Provide the (x, y) coordinate of the cell's center where the given text is located.  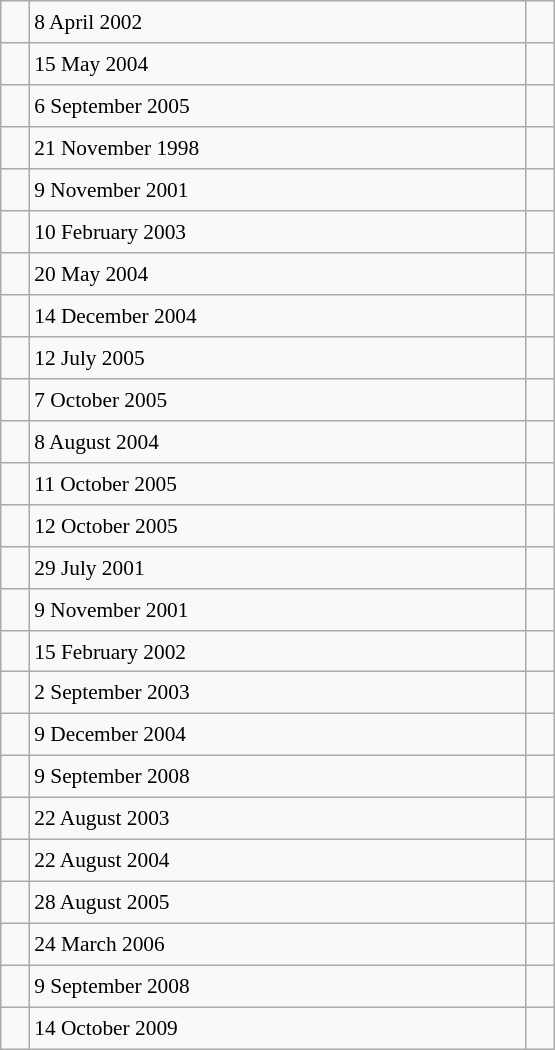
10 February 2003 (278, 232)
15 May 2004 (278, 64)
12 July 2005 (278, 358)
22 August 2004 (278, 861)
15 February 2002 (278, 651)
21 November 1998 (278, 148)
14 December 2004 (278, 316)
9 December 2004 (278, 735)
14 October 2009 (278, 1028)
6 September 2005 (278, 106)
22 August 2003 (278, 819)
20 May 2004 (278, 274)
8 April 2002 (278, 22)
12 October 2005 (278, 525)
8 August 2004 (278, 441)
7 October 2005 (278, 399)
28 August 2005 (278, 903)
2 September 2003 (278, 693)
24 March 2006 (278, 945)
11 October 2005 (278, 483)
29 July 2001 (278, 567)
